Scan for the cell matching the given text and deliver its [x, y] coordinate at center. 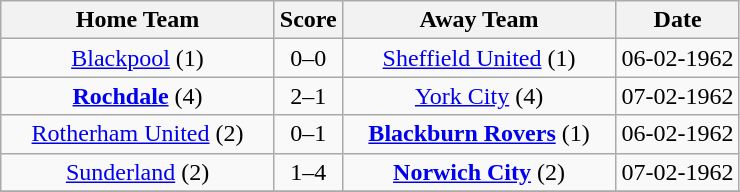
1–4 [308, 172]
Rotherham United (2) [138, 134]
York City (4) [479, 96]
Norwich City (2) [479, 172]
0–1 [308, 134]
Away Team [479, 20]
Blackpool (1) [138, 58]
2–1 [308, 96]
Sheffield United (1) [479, 58]
Score [308, 20]
Sunderland (2) [138, 172]
Date [678, 20]
0–0 [308, 58]
Rochdale (4) [138, 96]
Blackburn Rovers (1) [479, 134]
Home Team [138, 20]
